Pinpoint the cell where the given text exists, returning its (x, y) midpoint coordinate. 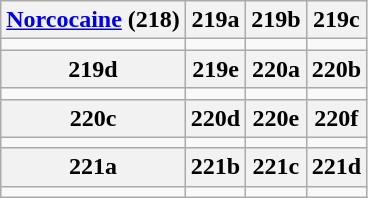
221b (215, 167)
220f (336, 118)
221d (336, 167)
Norcocaine (218) (94, 20)
221a (94, 167)
220c (94, 118)
219b (276, 20)
219a (215, 20)
219d (94, 69)
221c (276, 167)
220d (215, 118)
219e (215, 69)
219c (336, 20)
220e (276, 118)
220b (336, 69)
220a (276, 69)
